Extract the (X, Y) coordinate from the center of the cell holding the provided text.  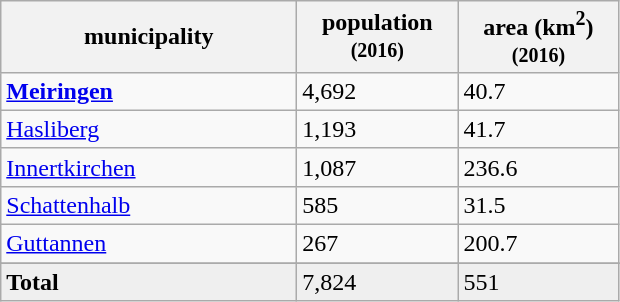
267 (378, 244)
Innertkirchen (149, 167)
1,193 (378, 129)
551 (538, 282)
municipality (149, 37)
Hasliberg (149, 129)
4,692 (378, 91)
200.7 (538, 244)
Total (149, 282)
31.5 (538, 205)
40.7 (538, 91)
Guttannen (149, 244)
41.7 (538, 129)
585 (378, 205)
area (km2) (2016) (538, 37)
7,824 (378, 282)
Schattenhalb (149, 205)
Meiringen (149, 91)
236.6 (538, 167)
population (2016) (378, 37)
1,087 (378, 167)
